Determine the [x, y] coordinate at the center of the cell enclosing the given text.  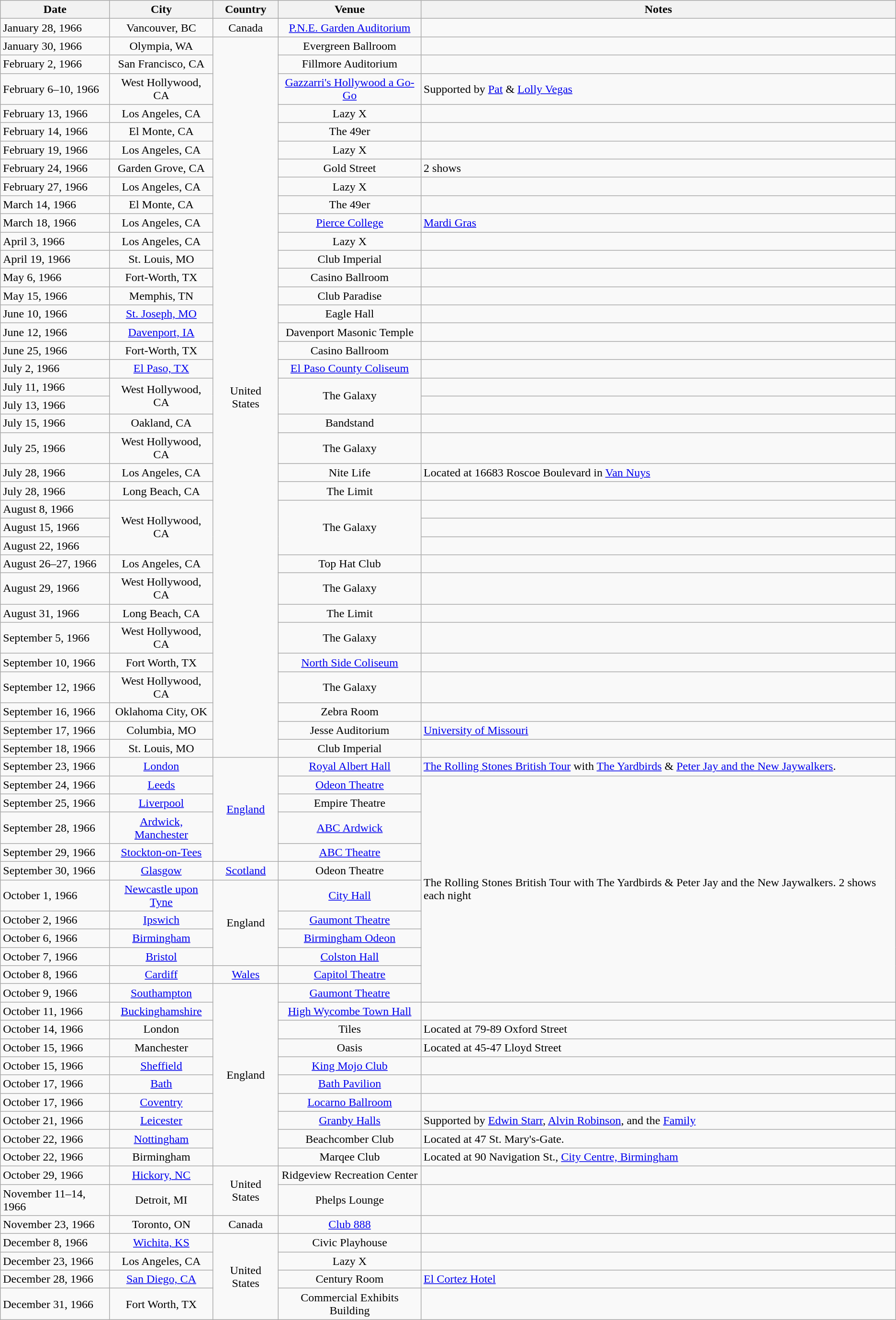
The Rolling Stones British Tour with The Yardbirds & Peter Jay and the New Jaywalkers. [659, 767]
ABC Theatre [350, 852]
October 14, 1966 [55, 1029]
Bath Pavilion [350, 1084]
University of Missouri [659, 730]
September 18, 1966 [55, 748]
September 25, 1966 [55, 803]
Oasis [350, 1048]
Marqee Club [350, 1157]
September 17, 1966 [55, 730]
Ardwick, Manchester [161, 827]
Civic Playhouse [350, 1243]
September 5, 1966 [55, 638]
Royal Albert Hall [350, 767]
North Side Coliseum [350, 663]
St. Joseph, MO [161, 314]
Club Paradise [350, 296]
Located at 16683 Roscoe Boulevard in Van Nuys [659, 473]
The Rolling Stones British Tour with The Yardbirds & Peter Jay and the New Jaywalkers. 2 shows each night [659, 889]
Davenport Masonic Temple [350, 332]
July 2, 1966 [55, 369]
Evergreen Ballroom [350, 46]
September 24, 1966 [55, 785]
August 22, 1966 [55, 545]
July 15, 1966 [55, 423]
September 23, 1966 [55, 767]
Stockton-on-Tees [161, 852]
October 11, 1966 [55, 1011]
December 28, 1966 [55, 1279]
Manchester [161, 1048]
Locarno Ballroom [350, 1102]
Nite Life [350, 473]
October 9, 1966 [55, 993]
January 30, 1966 [55, 46]
Gold Street [350, 168]
El Paso County Coliseum [350, 369]
June 25, 1966 [55, 350]
King Mojo Club [350, 1066]
October 29, 1966 [55, 1175]
September 29, 1966 [55, 852]
October 21, 1966 [55, 1120]
El Cortez Hotel [659, 1279]
June 10, 1966 [55, 314]
July 13, 1966 [55, 405]
Supported by Edwin Starr, Alvin Robinson, and the Family [659, 1120]
Bath [161, 1084]
San Diego, CA [161, 1279]
Located at 45-47 Lloyd Street [659, 1048]
Pierce College [350, 223]
July 11, 1966 [55, 387]
August 15, 1966 [55, 527]
September 10, 1966 [55, 663]
September 16, 1966 [55, 712]
El Paso, TX [161, 369]
High Wycombe Town Hall [350, 1011]
Columbia, MO [161, 730]
Club 888 [350, 1225]
February 19, 1966 [55, 150]
February 2, 1966 [55, 64]
December 8, 1966 [55, 1243]
Ipswich [161, 920]
Gazzarri's Hollywood a Go-Go [350, 89]
Newcastle upon Tyne [161, 895]
Top Hat Club [350, 564]
Oklahoma City, OK [161, 712]
Located at 47 St. Mary's-Gate. [659, 1139]
Bandstand [350, 423]
May 15, 1966 [55, 296]
Leicester [161, 1120]
Leeds [161, 785]
Detroit, MI [161, 1200]
Toronto, ON [161, 1225]
February 13, 1966 [55, 113]
Memphis, TN [161, 296]
City [161, 10]
February 24, 1966 [55, 168]
Capitol Theatre [350, 975]
Beachcomber Club [350, 1139]
Century Room [350, 1279]
March 18, 1966 [55, 223]
August 26–27, 1966 [55, 564]
April 3, 1966 [55, 241]
June 12, 1966 [55, 332]
Tiles [350, 1029]
Garden Grove, CA [161, 168]
October 2, 1966 [55, 920]
Mardi Gras [659, 223]
Cardiff [161, 975]
January 28, 1966 [55, 28]
October 1, 1966 [55, 895]
October 8, 1966 [55, 975]
Phelps Lounge [350, 1200]
Empire Theatre [350, 803]
August 29, 1966 [55, 589]
September 12, 1966 [55, 688]
Venue [350, 10]
Coventry [161, 1102]
Vancouver, BC [161, 28]
Nottingham [161, 1139]
Supported by Pat & Lolly Vegas [659, 89]
Eagle Hall [350, 314]
August 31, 1966 [55, 613]
September 30, 1966 [55, 870]
Date [55, 10]
October 6, 1966 [55, 938]
Bristol [161, 957]
February 6–10, 1966 [55, 89]
April 19, 1966 [55, 259]
P.N.E. Garden Auditorium [350, 28]
Sheffield [161, 1066]
September 28, 1966 [55, 827]
ABC Ardwick [350, 827]
Fillmore Auditorium [350, 64]
Ridgeview Recreation Center [350, 1175]
Zebra Room [350, 712]
March 14, 1966 [55, 204]
Wales [246, 975]
Wichita, KS [161, 1243]
Granby Halls [350, 1120]
Located at 90 Navigation St., City Centre, Birmingham [659, 1157]
Buckinghamshire [161, 1011]
February 27, 1966 [55, 186]
Notes [659, 10]
Southampton [161, 993]
Birmingham Odeon [350, 938]
February 14, 1966 [55, 132]
October 7, 1966 [55, 957]
Glasgow [161, 870]
May 6, 1966 [55, 278]
Davenport, IA [161, 332]
November 23, 1966 [55, 1225]
2 shows [659, 168]
Country [246, 10]
December 31, 1966 [55, 1304]
Olympia, WA [161, 46]
Colston Hall [350, 957]
Liverpool [161, 803]
San Francisco, CA [161, 64]
November 11–14, 1966 [55, 1200]
Located at 79-89 Oxford Street [659, 1029]
Scotland [246, 870]
August 8, 1966 [55, 509]
Oakland, CA [161, 423]
December 23, 1966 [55, 1261]
Hickory, NC [161, 1175]
Jesse Auditorium [350, 730]
Commercial Exhibits Building [350, 1304]
July 25, 1966 [55, 448]
City Hall [350, 895]
